Determine the [x, y] coordinate at the center of the cell enclosing the given text.  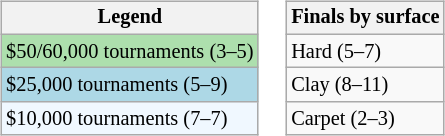
Carpet (2–3) [365, 119]
$25,000 tournaments (5–9) [130, 85]
Finals by surface [365, 18]
$50/60,000 tournaments (3–5) [130, 51]
Legend [130, 18]
Hard (5–7) [365, 51]
$10,000 tournaments (7–7) [130, 119]
Clay (8–11) [365, 85]
